Locate the cell with the specified text and output its (X, Y) center coordinate. 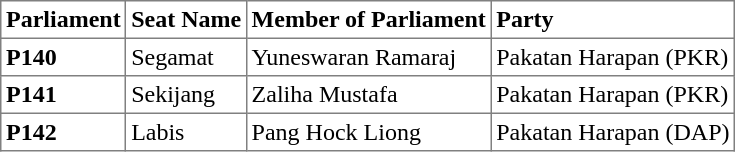
Seat Name (186, 20)
Member of Parliament (368, 20)
Zaliha Mustafa (368, 95)
Labis (186, 132)
Pang Hock Liong (368, 132)
Yuneswaran Ramaraj (368, 57)
Party (613, 20)
Sekijang (186, 95)
Segamat (186, 57)
P141 (64, 95)
P142 (64, 132)
Parliament (64, 20)
Pakatan Harapan (DAP) (613, 132)
P140 (64, 57)
